Identify which cell holds the provided text, then report its [X, Y] central coordinate. 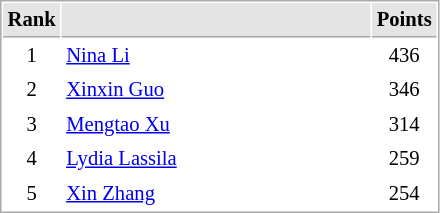
Nina Li [216, 56]
254 [404, 194]
Xinxin Guo [216, 90]
436 [404, 56]
5 [32, 194]
314 [404, 124]
2 [32, 90]
Xin Zhang [216, 194]
3 [32, 124]
346 [404, 90]
Rank [32, 20]
1 [32, 56]
Mengtao Xu [216, 124]
4 [32, 158]
259 [404, 158]
Points [404, 20]
Lydia Lassila [216, 158]
